Return [X, Y] of the center of cell containing provided text 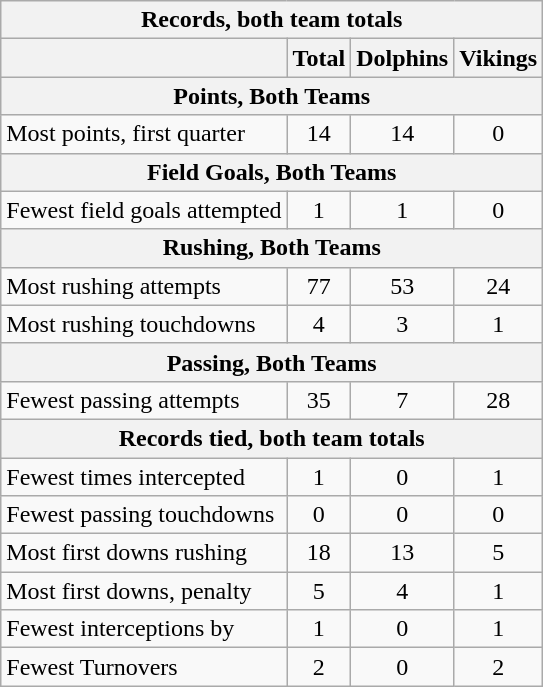
Records, both team totals [272, 20]
Most rushing attempts [144, 286]
77 [319, 286]
13 [402, 553]
18 [319, 553]
28 [498, 400]
Passing, Both Teams [272, 362]
Most points, first quarter [144, 134]
Fewest passing attempts [144, 400]
35 [319, 400]
Records tied, both team totals [272, 438]
Fewest field goals attempted [144, 210]
Fewest Turnovers [144, 667]
24 [498, 286]
Field Goals, Both Teams [272, 172]
Fewest times intercepted [144, 477]
Most first downs rushing [144, 553]
Points, Both Teams [272, 96]
53 [402, 286]
Dolphins [402, 58]
Most first downs, penalty [144, 591]
3 [402, 324]
Rushing, Both Teams [272, 248]
Vikings [498, 58]
Most rushing touchdowns [144, 324]
Total [319, 58]
Fewest interceptions by [144, 629]
Fewest passing touchdowns [144, 515]
7 [402, 400]
